Find where the given text appears and provide that cell's center as (x, y) coordinate. 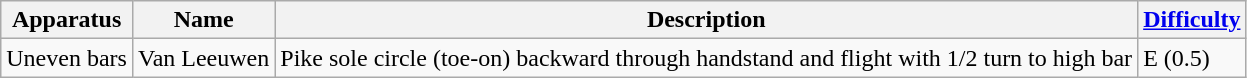
Pike sole circle (toe-on) backward through handstand and flight with 1/2 turn to high bar (706, 58)
Apparatus (67, 20)
Van Leeuwen (203, 58)
Name (203, 20)
Description (706, 20)
Uneven bars (67, 58)
Difficulty (1192, 20)
E (0.5) (1192, 58)
